For the text-containing cell, return its midpoint in [x, y] coordinate format. 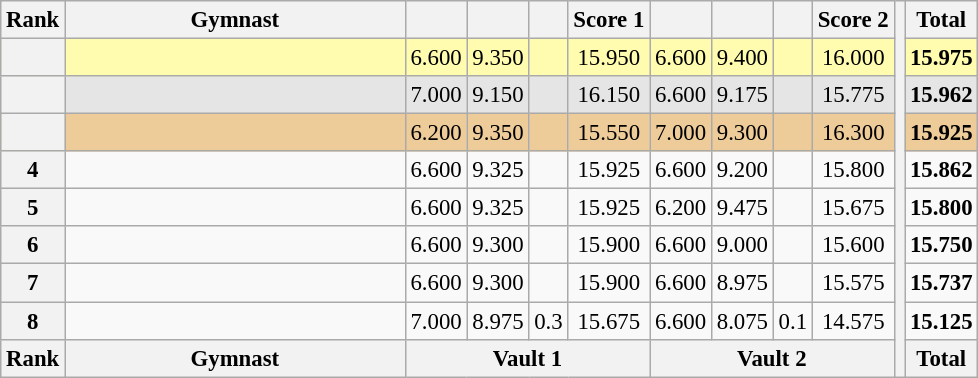
9.400 [742, 58]
Score 2 [853, 20]
9.475 [742, 208]
7 [33, 283]
0.1 [792, 321]
9.200 [742, 170]
15.550 [609, 133]
Vault 1 [527, 358]
15.950 [609, 58]
15.862 [942, 170]
15.962 [942, 95]
5 [33, 208]
9.150 [498, 95]
8 [33, 321]
0.3 [548, 321]
Score 1 [609, 20]
Vault 2 [772, 358]
9.000 [742, 245]
4 [33, 170]
9.175 [742, 95]
14.575 [853, 321]
15.125 [942, 321]
15.575 [853, 283]
15.600 [853, 245]
6 [33, 245]
15.737 [942, 283]
16.150 [609, 95]
8.075 [742, 321]
15.975 [942, 58]
16.300 [853, 133]
15.750 [942, 245]
15.775 [853, 95]
16.000 [853, 58]
